Output the [x, y] coordinate of the center of the cell containing the given text.  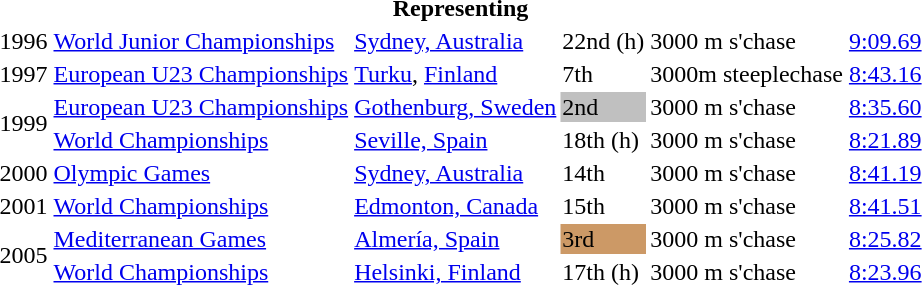
2nd [604, 107]
Seville, Spain [456, 140]
3000m steeplechase [747, 74]
Olympic Games [201, 173]
Almería, Spain [456, 239]
3rd [604, 239]
Mediterranean Games [201, 239]
Gothenburg, Sweden [456, 107]
7th [604, 74]
18th (h) [604, 140]
Edmonton, Canada [456, 206]
15th [604, 206]
Turku, Finland [456, 74]
14th [604, 173]
22nd (h) [604, 41]
World Junior Championships [201, 41]
